Detect which cell encompasses the target text, then output its (x, y) center coordinate. 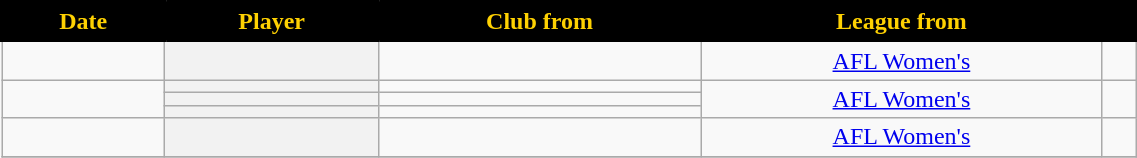
Player (272, 22)
Club from (539, 22)
Date (84, 22)
League from (902, 22)
